Detect which cell encompasses the target text, then output its [X, Y] center coordinate. 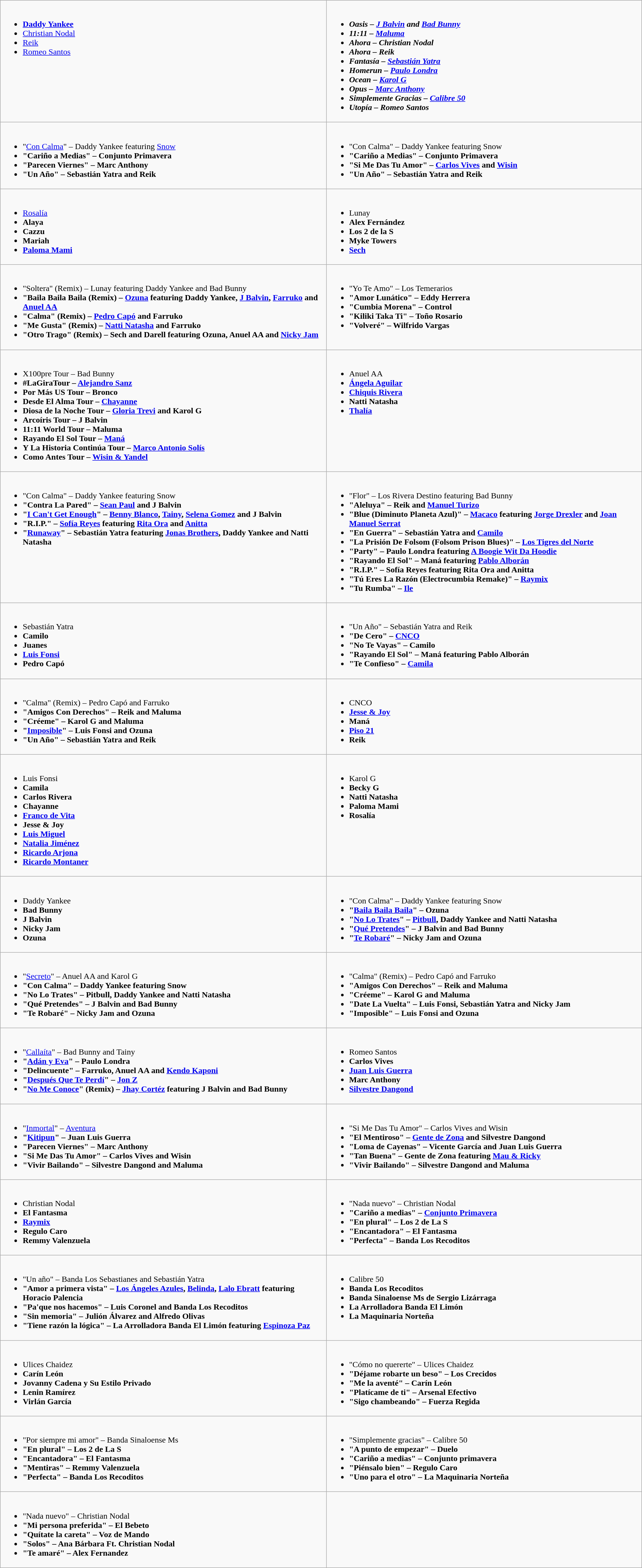
"Yo Te Amo" – Los Temerarios"Amor Lunático" – Eddy Herrera"Cumbia Morena" – Control"Kiliki Taka Ti" – Toño Rosario"Volveré" – Wilfrido Vargas [484, 307]
Luis FonsiCamilaCarlos RiveraChayanneFranco de VitaJesse & JoyLuis MiguelNatalia JiménezRicardo ArjonaRicardo Montaner [164, 815]
Daddy YankeeBad BunnyJ BalvinNicky JamOzuna [164, 914]
"Con Calma" – Daddy Yankee featuring Snow"Cariño a Medias" – Conjunto Primavera"Parecen Viernes" – Marc Anthony"Un Año" – Sebastián Yatra and Reik [164, 156]
Daddy YankeeChristian NodalReikRomeo Santos [164, 61]
CNCOJesse & JoyManáPiso 21Reik [484, 716]
Sebastián YatraCamiloJuanesLuis FonsiPedro Capó [164, 641]
"Un Año" – Sebastián Yatra and Reik"De Cero" – CNCO"No Te Vayas" – Camilo"Rayando El Sol" – Maná featuring Pablo Alborán"Te Confieso" – Camila [484, 641]
LunayAlex FernándezLos 2 de la SMyke TowersSech [484, 227]
Calibre 50Banda Los RecoditosBanda Sinaloense Ms de Sergio LizárragaLa Arrolladora Banda El LimónLa Maquinaria Norteña [484, 1298]
Anuel AAÁngela AguilarChiquis RiveraNatti NatashaThalía [484, 411]
Romeo SantosCarlos VivesJuan Luis GuerraMarc AnthonySilvestre Dangond [484, 1066]
Karol GBecky GNatti NatashaPaloma MamiRosalía [484, 815]
Ulices ChaidezCarín LeónJovanny Cadena y Su Estilo PrivadoLenin RamírezVirlán García [164, 1378]
RosalíaAlayaCazzuMariahPaloma Mami [164, 227]
Christian NodalEl FantasmaRaymixRegulo CaroRemmy Valenzuela [164, 1217]
